Return [x, y] of the center of cell containing provided text 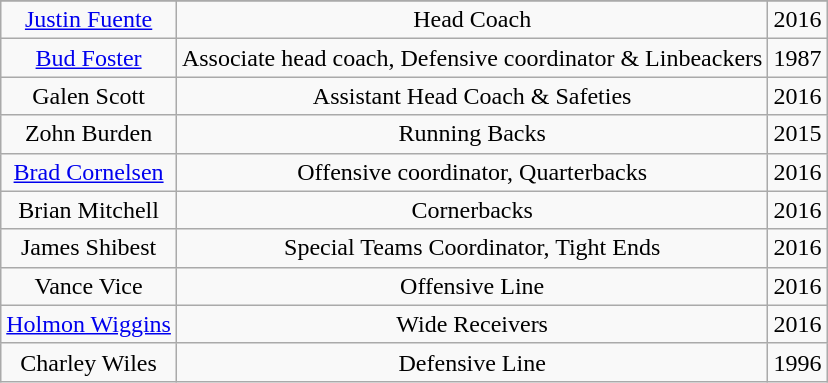
Charley Wiles [89, 362]
Defensive Line [472, 362]
Wide Receivers [472, 324]
2015 [798, 134]
Brian Mitchell [89, 210]
Head Coach [472, 20]
1996 [798, 362]
Associate head coach, Defensive coordinator & Linbeackers [472, 58]
Vance Vice [89, 286]
Offensive coordinator, Quarterbacks [472, 172]
Holmon Wiggins [89, 324]
1987 [798, 58]
Brad Cornelsen [89, 172]
James Shibest [89, 248]
Running Backs [472, 134]
Cornerbacks [472, 210]
Assistant Head Coach & Safeties [472, 96]
Galen Scott [89, 96]
Offensive Line [472, 286]
Justin Fuente [89, 20]
Zohn Burden [89, 134]
Special Teams Coordinator, Tight Ends [472, 248]
Bud Foster [89, 58]
